Scan for the cell matching the given text and deliver its (x, y) coordinate at center. 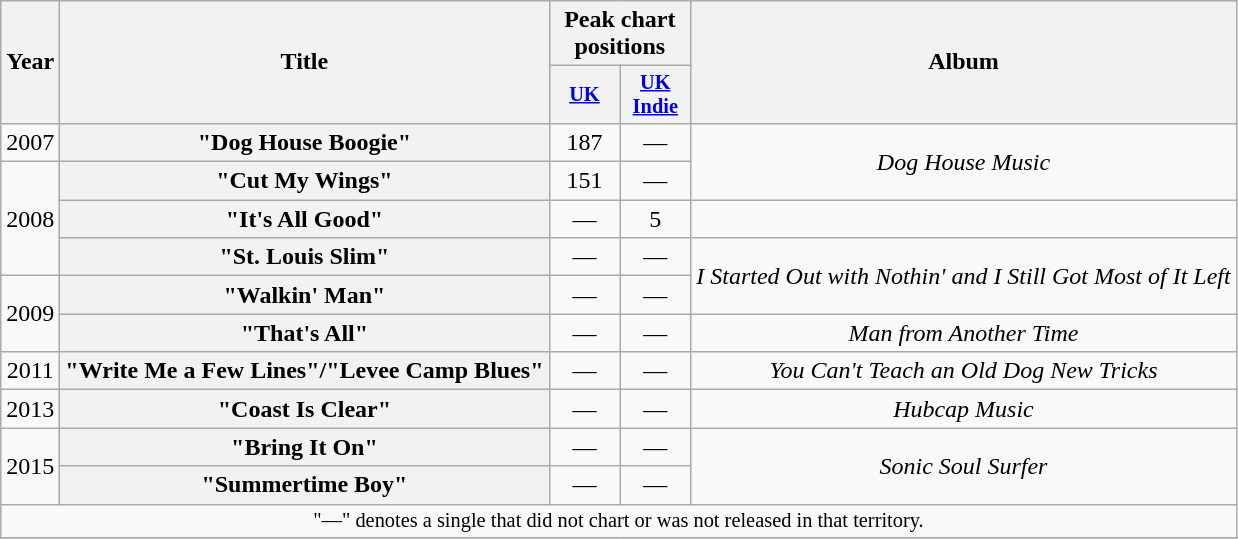
5 (656, 219)
2015 (30, 466)
"—" denotes a single that did not chart or was not released in that territory. (618, 521)
"Bring It On" (304, 447)
2008 (30, 219)
Peak chart positions (620, 34)
"Cut My Wings" (304, 181)
2011 (30, 371)
"Dog House Boogie" (304, 142)
Dog House Music (964, 161)
"St. Louis Slim" (304, 257)
187 (584, 142)
"Coast Is Clear" (304, 409)
UK Indie (656, 95)
"That's All" (304, 333)
"It's All Good" (304, 219)
Year (30, 62)
2007 (30, 142)
151 (584, 181)
Sonic Soul Surfer (964, 466)
Hubcap Music (964, 409)
2013 (30, 409)
I Started Out with Nothin' and I Still Got Most of It Left (964, 276)
"Summertime Boy" (304, 485)
Man from Another Time (964, 333)
2009 (30, 314)
Title (304, 62)
Album (964, 62)
"Write Me a Few Lines"/"Levee Camp Blues" (304, 371)
You Can't Teach an Old Dog New Tricks (964, 371)
UK (584, 95)
"Walkin' Man" (304, 295)
